Identify which cell holds the provided text, then report its [x, y] central coordinate. 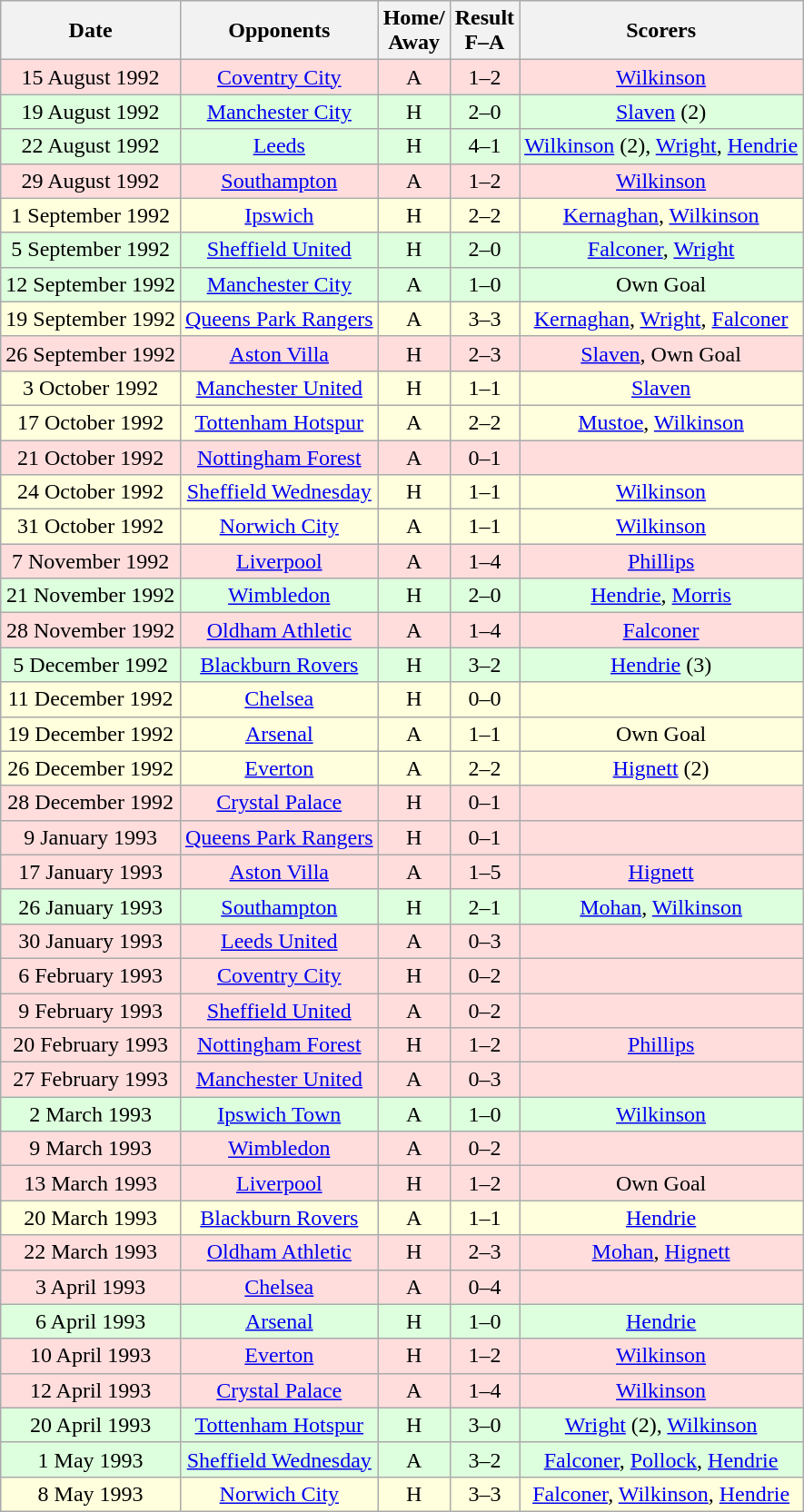
Kernaghan, Wilkinson [661, 215]
0–0 [484, 699]
Falconer, Pollock, Hendrie [661, 1459]
17 October 1992 [91, 422]
10 April 1993 [91, 1356]
27 February 1993 [91, 1080]
9 March 1993 [91, 1149]
1–5 [484, 872]
26 January 1993 [91, 906]
Falconer, Wright [661, 250]
30 January 1993 [91, 941]
6 February 1993 [91, 975]
Ipswich [279, 215]
19 December 1992 [91, 734]
17 January 1993 [91, 872]
22 March 1993 [91, 1252]
0–4 [484, 1287]
19 August 1992 [91, 112]
Date [91, 31]
26 September 1992 [91, 353]
Slaven, Own Goal [661, 353]
Hendrie (3) [661, 665]
1 September 1992 [91, 215]
7 November 1992 [91, 561]
31 October 1992 [91, 527]
28 November 1992 [91, 630]
Wilkinson (2), Wright, Hendrie [661, 146]
Falconer [661, 630]
5 December 1992 [91, 665]
Home/Away [414, 31]
Slaven [661, 388]
4–1 [484, 146]
19 September 1992 [91, 319]
Wright (2), Wilkinson [661, 1425]
13 March 1993 [91, 1183]
1 May 1993 [91, 1459]
2 March 1993 [91, 1114]
Scorers [661, 31]
Hignett (2) [661, 768]
9 January 1993 [91, 837]
3–0 [484, 1425]
Falconer, Wilkinson, Hendrie [661, 1494]
12 September 1992 [91, 284]
21 October 1992 [91, 457]
Hignett [661, 872]
ResultF–A [484, 31]
8 May 1993 [91, 1494]
3 April 1993 [91, 1287]
20 February 1993 [91, 1045]
Leeds [279, 146]
15 August 1992 [91, 77]
3 October 1992 [91, 388]
Hendrie, Morris [661, 596]
Ipswich Town [279, 1114]
Opponents [279, 31]
9 February 1993 [91, 1011]
20 April 1993 [91, 1425]
Kernaghan, Wright, Falconer [661, 319]
26 December 1992 [91, 768]
6 April 1993 [91, 1321]
28 December 1992 [91, 803]
22 August 1992 [91, 146]
12 April 1993 [91, 1390]
21 November 1992 [91, 596]
Mohan, Hignett [661, 1252]
20 March 1993 [91, 1218]
11 December 1992 [91, 699]
Mustoe, Wilkinson [661, 422]
2–1 [484, 906]
24 October 1992 [91, 492]
5 September 1992 [91, 250]
Mohan, Wilkinson [661, 906]
Slaven (2) [661, 112]
Leeds United [279, 941]
29 August 1992 [91, 181]
